Detect which cell encompasses the target text, then output its (X, Y) center coordinate. 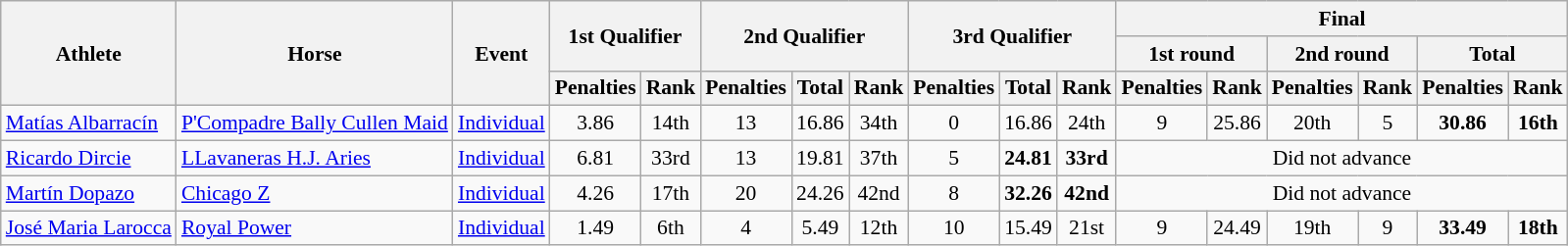
37th (879, 159)
19.81 (820, 159)
24.49 (1238, 228)
19th (1312, 228)
6.81 (596, 159)
Final (1341, 19)
20 (745, 193)
4.26 (596, 193)
Horse (315, 53)
4 (745, 228)
14th (671, 123)
18th (1538, 228)
Event (502, 53)
2nd round (1341, 54)
12th (879, 228)
Ricardo Dircie (88, 159)
17th (671, 193)
6th (671, 228)
30.86 (1463, 123)
15.49 (1028, 228)
20th (1312, 123)
LLavaneras H.J. Aries (315, 159)
5.49 (820, 228)
1st round (1190, 54)
34th (879, 123)
0 (953, 123)
10 (953, 228)
Martín Dopazo (88, 193)
Royal Power (315, 228)
José Maria Larocca (88, 228)
24.81 (1028, 159)
33.49 (1463, 228)
1.49 (596, 228)
16th (1538, 123)
24th (1087, 123)
Athlete (88, 53)
2nd Qualifier (804, 35)
3.86 (596, 123)
24.26 (820, 193)
3rd Qualifier (1012, 35)
Matías Albarracín (88, 123)
32.26 (1028, 193)
25.86 (1238, 123)
Chicago Z (315, 193)
21st (1087, 228)
8 (953, 193)
1st Qualifier (626, 35)
P'Compadre Bally Cullen Maid (315, 123)
